Return the [x, y] coordinate for the center point of the cell that contains the specified text.  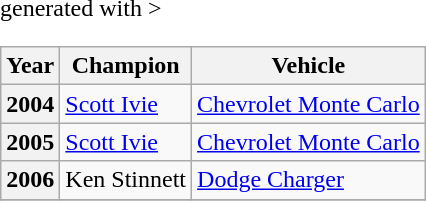
2005 [30, 142]
Vehicle [309, 66]
Ken Stinnett [126, 180]
Year [30, 66]
2006 [30, 180]
2004 [30, 104]
Dodge Charger [309, 180]
Champion [126, 66]
